From the cell containing the given text, extract its center point as (X, Y) coordinate. 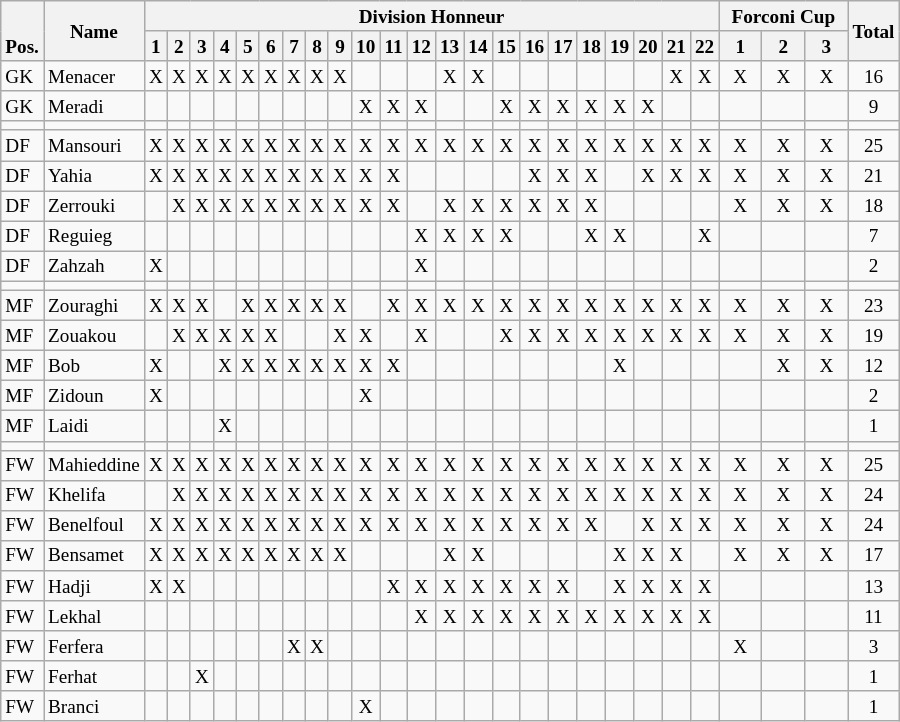
Name (94, 31)
Zerrouki (94, 206)
Zouraghi (94, 305)
Pos. (22, 31)
Total (874, 31)
Bob (94, 365)
10 (365, 46)
Khelifa (94, 495)
Ferhat (94, 676)
Zidoun (94, 396)
6 (270, 46)
Forconi Cup (784, 16)
Ferfera (94, 646)
Mahieddine (94, 465)
Division Honneur (431, 16)
Hadji (94, 585)
4 (224, 46)
Meradi (94, 106)
5 (248, 46)
Menacer (94, 76)
23 (874, 305)
8 (316, 46)
Laidi (94, 426)
15 (506, 46)
Lekhal (94, 616)
Mansouri (94, 145)
Benelfoul (94, 525)
20 (648, 46)
Zahzah (94, 266)
14 (478, 46)
Zouakou (94, 335)
22 (704, 46)
Bensamet (94, 555)
Branci (94, 706)
Yahia (94, 175)
Reguieg (94, 236)
